Output the [X, Y] coordinate of the center of the cell containing the given text.  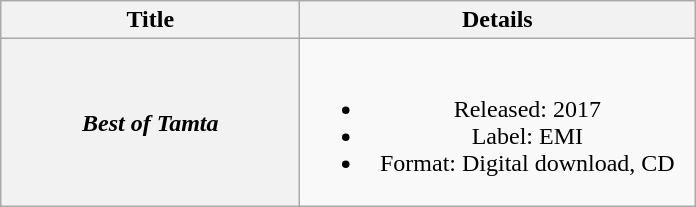
Details [498, 20]
Best of Tamta [150, 122]
Released: 2017Label: EMIFormat: Digital download, CD [498, 122]
Title [150, 20]
